Pinpoint the cell where the given text exists, returning its [X, Y] midpoint coordinate. 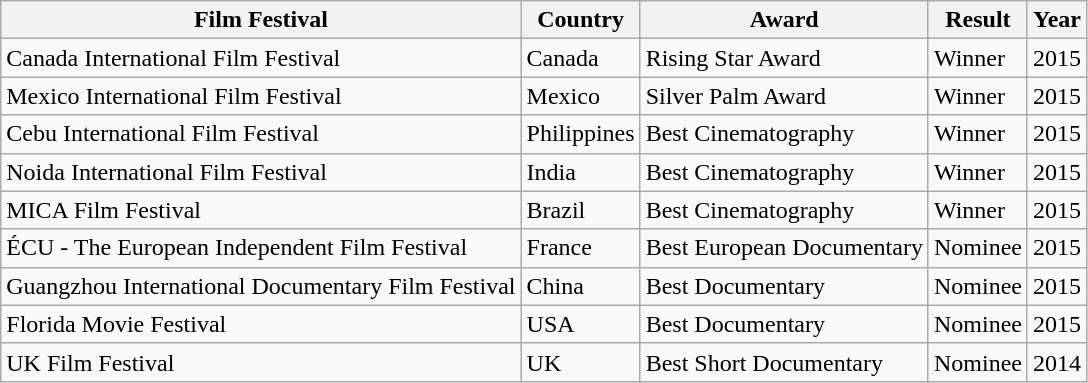
Best Short Documentary [784, 362]
Philippines [580, 134]
Best European Documentary [784, 248]
Mexico International Film Festival [261, 96]
ÉCU - The European Independent Film Festival [261, 248]
Guangzhou International Documentary Film Festival [261, 286]
Silver Palm Award [784, 96]
Noida International Film Festival [261, 172]
India [580, 172]
2014 [1056, 362]
USA [580, 324]
UK [580, 362]
Award [784, 20]
Canada International Film Festival [261, 58]
Cebu International Film Festival [261, 134]
Rising Star Award [784, 58]
MICA Film Festival [261, 210]
Year [1056, 20]
Florida Movie Festival [261, 324]
China [580, 286]
UK Film Festival [261, 362]
Brazil [580, 210]
Result [978, 20]
Canada [580, 58]
Mexico [580, 96]
Film Festival [261, 20]
France [580, 248]
Country [580, 20]
